Extract the (X, Y) coordinate from the center of the cell holding the provided text.  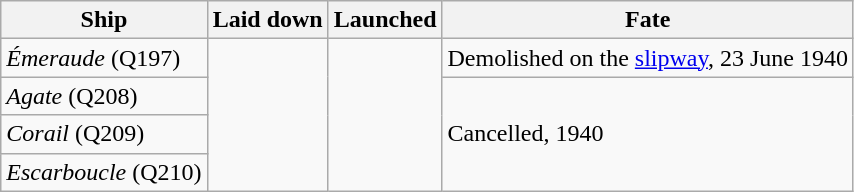
Launched (385, 20)
Escarboucle (Q210) (104, 172)
Corail (Q209) (104, 134)
Demolished on the slipway, 23 June 1940 (648, 58)
Ship (104, 20)
Fate (648, 20)
Laid down (268, 20)
Agate (Q208) (104, 96)
Cancelled, 1940 (648, 134)
Émeraude (Q197) (104, 58)
